Identify which cell holds the provided text, then report its (X, Y) central coordinate. 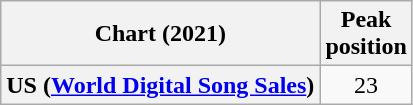
Peakposition (366, 34)
Chart (2021) (160, 34)
23 (366, 85)
US (World Digital Song Sales) (160, 85)
